Output the (x, y) coordinate of the center of the cell containing the given text.  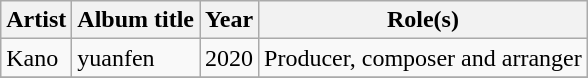
yuanfen (136, 58)
Year (230, 20)
2020 (230, 58)
Album title (136, 20)
Role(s) (424, 20)
Artist (36, 20)
Producer, composer and arranger (424, 58)
Kano (36, 58)
